Provide the (x, y) coordinate of the cell's center where the given text is located.  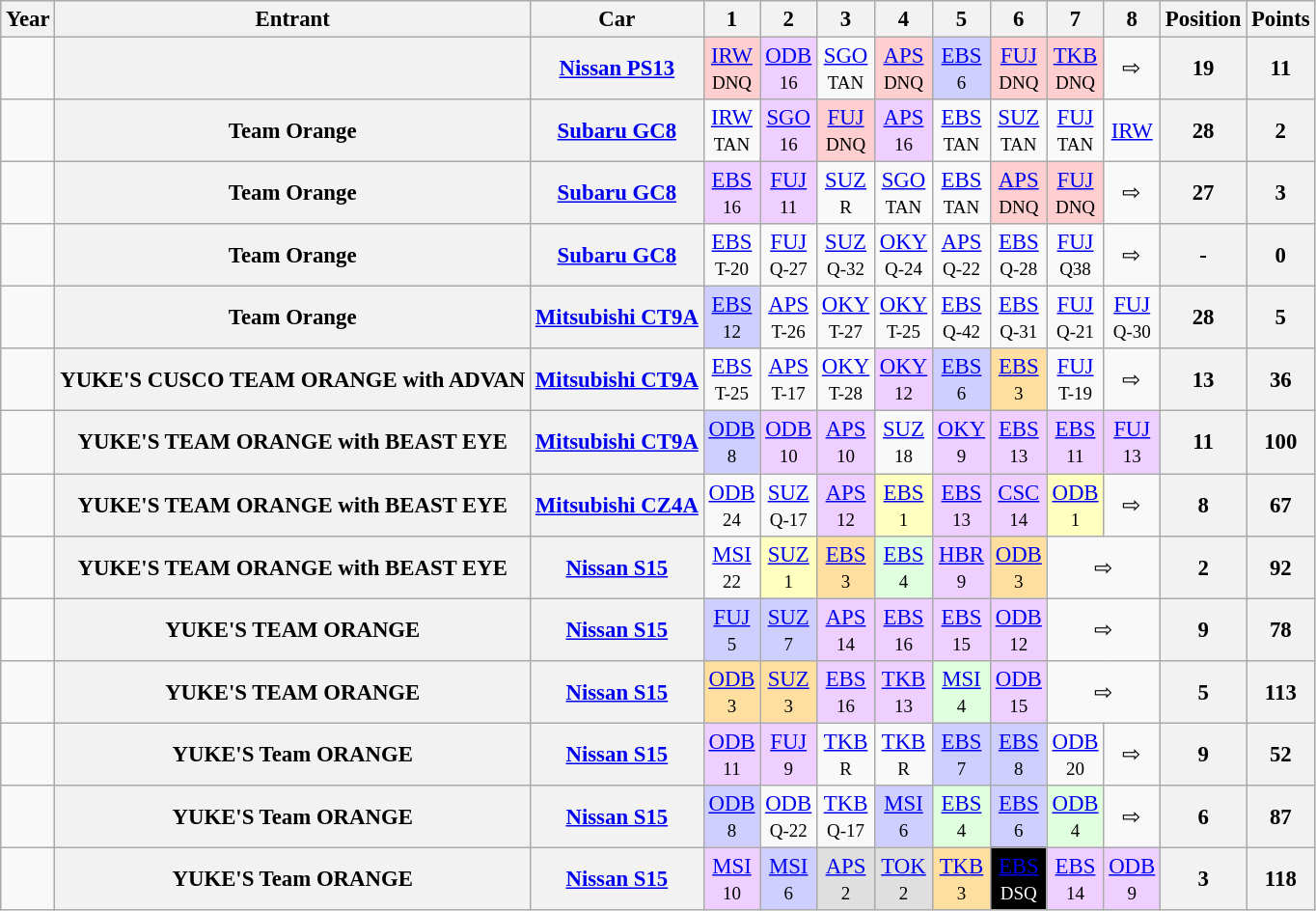
OKYT-27 (846, 318)
EBS7 (961, 755)
SUZQ-32 (846, 255)
EBS8 (1019, 755)
CSC14 (1019, 506)
OKY12 (904, 380)
FUJQ-21 (1075, 318)
FUJ5 (731, 629)
EBSDSQ (1019, 878)
TKB13 (904, 691)
100 (1281, 442)
FUJ9 (789, 755)
FUJQ38 (1075, 255)
ODB4 (1075, 816)
TOK2 (904, 878)
FUJ13 (1133, 442)
SUZR (846, 193)
ODB16 (789, 69)
87 (1281, 816)
TKBDNQ (1075, 69)
EBSQ-28 (1019, 255)
IRW (1133, 131)
SGO16 (789, 131)
Mitsubishi CZ4A (617, 506)
FUJTAN (1075, 131)
TKBQ-17 (846, 816)
HBR9 (961, 567)
EBSQ-42 (961, 318)
- (1204, 255)
OKYT-25 (904, 318)
52 (1281, 755)
36 (1281, 380)
4 (904, 19)
APS10 (846, 442)
OKY9 (961, 442)
APS12 (846, 506)
ODB24 (731, 506)
IRWDNQ (731, 69)
MSI10 (731, 878)
ODB9 (1133, 878)
ODB11 (731, 755)
EBS12 (731, 318)
EBS15 (961, 629)
MSI22 (731, 567)
FUJQ-27 (789, 255)
SUZ18 (904, 442)
YUKE'S CUSCO TEAM ORANGE with ADVAN (293, 380)
SUZTAN (1019, 131)
OKYQ-24 (904, 255)
EBS1 (904, 506)
0 (1281, 255)
ODB20 (1075, 755)
SUZ1 (789, 567)
FUJ11 (789, 193)
SUZ3 (789, 691)
EBS14 (1075, 878)
Points (1281, 19)
67 (1281, 506)
SUZ7 (789, 629)
IRWTAN (731, 131)
92 (1281, 567)
ODB1 (1075, 506)
113 (1281, 691)
ODB15 (1019, 691)
ODB10 (789, 442)
EBST-25 (731, 380)
27 (1204, 193)
78 (1281, 629)
OKYT-28 (846, 380)
Nissan PS13 (617, 69)
FUJQ-30 (1133, 318)
Entrant (293, 19)
7 (1075, 19)
SUZQ-17 (789, 506)
13 (1204, 380)
FUJT-19 (1075, 380)
MSI4 (961, 691)
APST-17 (789, 380)
APS14 (846, 629)
APS16 (904, 131)
EBST-20 (731, 255)
APSQ-22 (961, 255)
EBS11 (1075, 442)
19 (1204, 69)
ODB12 (1019, 629)
EBSQ-31 (1019, 318)
Position (1204, 19)
118 (1281, 878)
Year (28, 19)
TKB3 (961, 878)
ODBQ-22 (789, 816)
APS2 (846, 878)
Car (617, 19)
APST-26 (789, 318)
1 (731, 19)
